Return (x, y) of the center of cell containing provided text 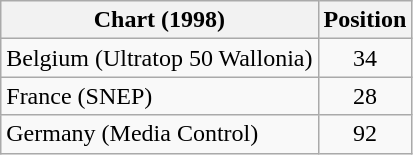
France (SNEP) (160, 96)
Position (365, 20)
Chart (1998) (160, 20)
92 (365, 134)
28 (365, 96)
Belgium (Ultratop 50 Wallonia) (160, 58)
34 (365, 58)
Germany (Media Control) (160, 134)
